Pinpoint the cell where the given text exists, returning its (x, y) midpoint coordinate. 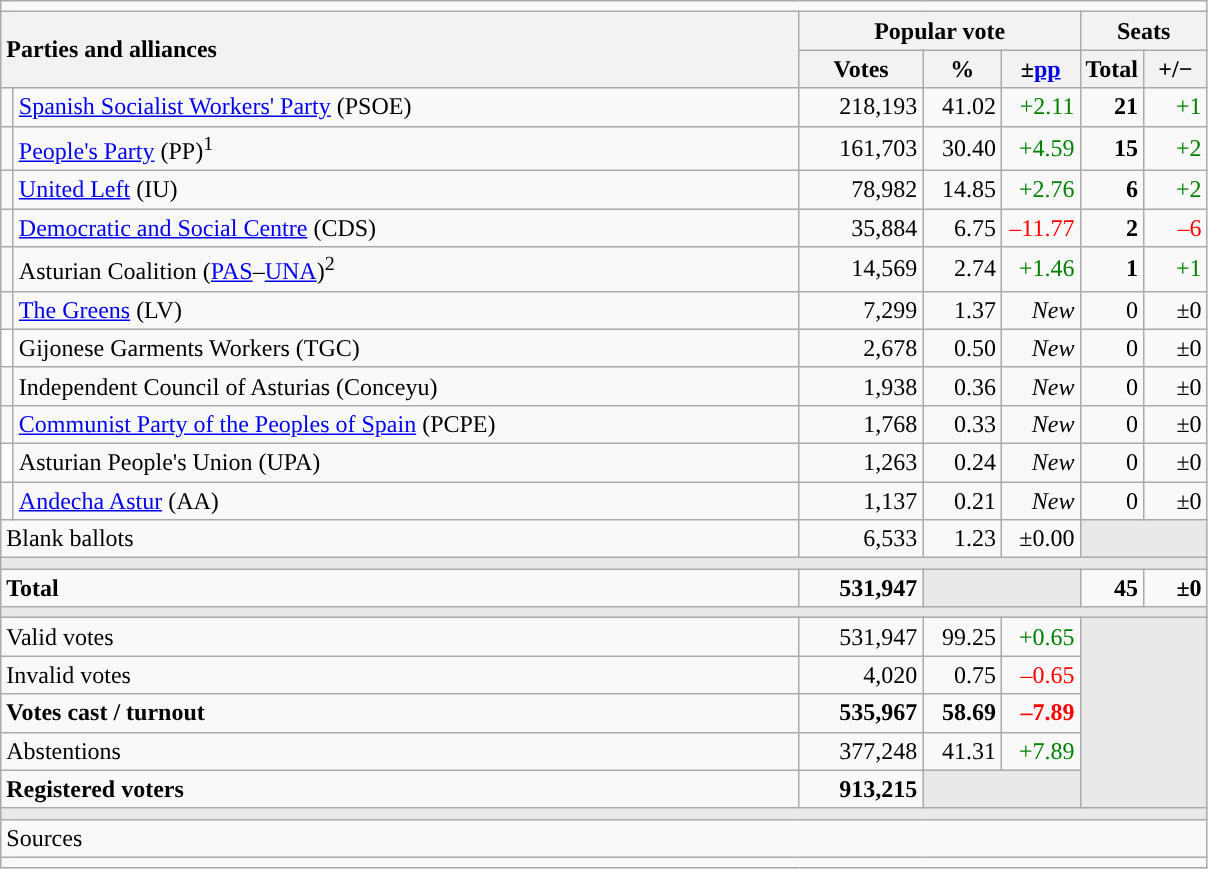
535,967 (861, 713)
913,215 (861, 789)
United Left (IU) (406, 190)
–7.89 (1040, 713)
Democratic and Social Centre (CDS) (406, 228)
0.21 (962, 501)
Independent Council of Asturias (Conceyu) (406, 386)
Spanish Socialist Workers' Party (PSOE) (406, 107)
Sources (604, 838)
1,938 (861, 386)
+2.11 (1040, 107)
+4.59 (1040, 148)
41.02 (962, 107)
+7.89 (1040, 751)
Popular vote (940, 31)
Seats (1144, 31)
+2.76 (1040, 190)
+0.65 (1040, 637)
14.85 (962, 190)
6,533 (861, 539)
6.75 (962, 228)
6 (1112, 190)
0.75 (962, 675)
The Greens (LV) (406, 310)
Gijonese Garments Workers (TGC) (406, 348)
Votes (861, 69)
Invalid votes (400, 675)
1.37 (962, 310)
Asturian People's Union (UPA) (406, 462)
1,768 (861, 424)
Blank ballots (400, 539)
218,193 (861, 107)
14,569 (861, 270)
7,299 (861, 310)
58.69 (962, 713)
2.74 (962, 270)
Registered voters (400, 789)
±0.00 (1040, 539)
2,678 (861, 348)
0.50 (962, 348)
35,884 (861, 228)
Parties and alliances (400, 50)
1 (1112, 270)
0.24 (962, 462)
Andecha Astur (AA) (406, 501)
1,263 (861, 462)
People's Party (PP)1 (406, 148)
2 (1112, 228)
0.33 (962, 424)
Communist Party of the Peoples of Spain (PCPE) (406, 424)
30.40 (962, 148)
4,020 (861, 675)
–11.77 (1040, 228)
+1.46 (1040, 270)
Asturian Coalition (PAS–UNA)2 (406, 270)
±pp (1040, 69)
–0.65 (1040, 675)
Votes cast / turnout (400, 713)
% (962, 69)
161,703 (861, 148)
–6 (1176, 228)
78,982 (861, 190)
1,137 (861, 501)
377,248 (861, 751)
99.25 (962, 637)
1.23 (962, 539)
0.36 (962, 386)
41.31 (962, 751)
21 (1112, 107)
Valid votes (400, 637)
+/− (1176, 69)
45 (1112, 588)
Abstentions (400, 751)
15 (1112, 148)
